Locate the cell with the specified text and output its (x, y) center coordinate. 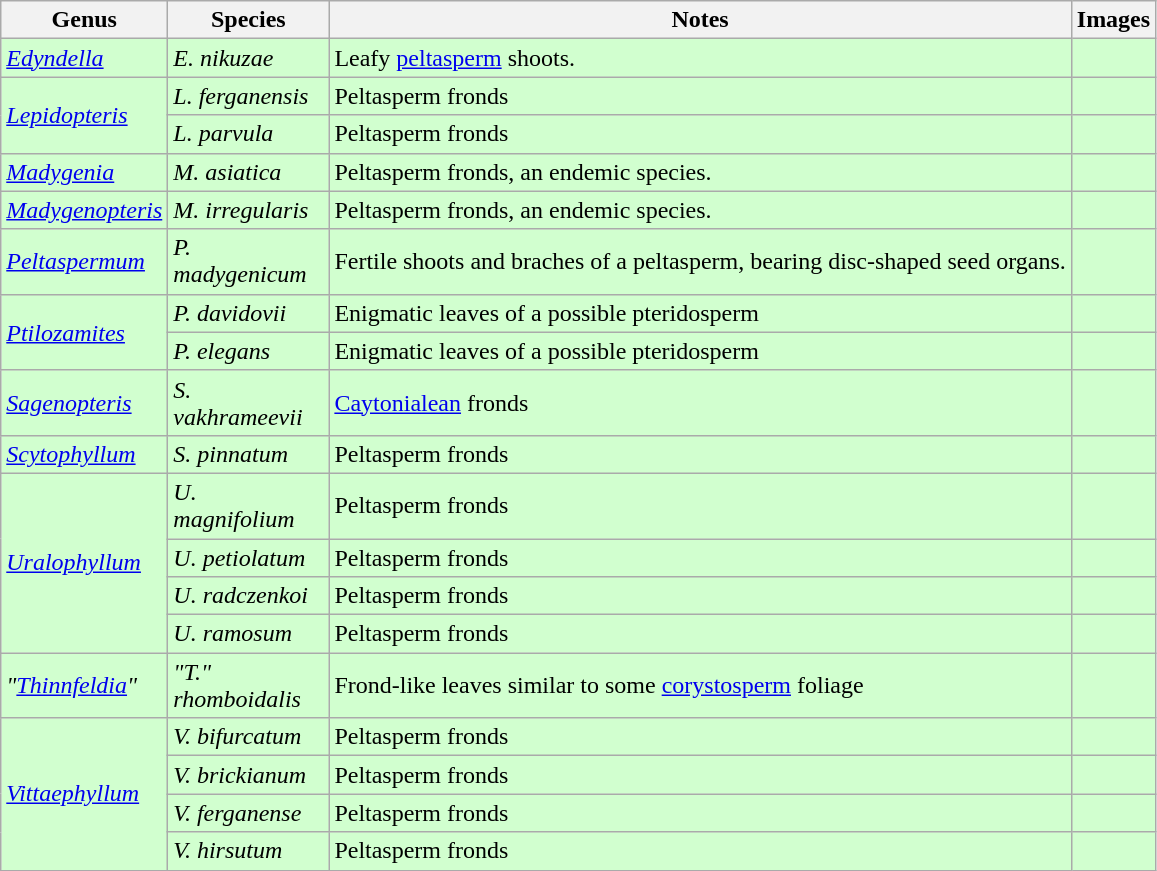
Notes (700, 20)
Lepidopteris (84, 115)
L. parvula (248, 134)
S. pinnatum (248, 454)
U. magnifolium (248, 506)
Genus (84, 20)
Vittaephyllum (84, 794)
Frond-like leaves similar to some corystosperm foliage (700, 686)
Images (1113, 20)
V. ferganense (248, 813)
"Thinnfeldia" (84, 686)
V. hirsutum (248, 851)
U. petiolatum (248, 557)
Madygenopteris (84, 210)
Fertile shoots and braches of a peltasperm, bearing disc-shaped seed organs. (700, 262)
Ptilozamites (84, 332)
Caytonialean fronds (700, 402)
Species (248, 20)
L. ferganensis (248, 96)
U. radczenkoi (248, 596)
V. brickianum (248, 775)
Edyndella (84, 58)
V. bifurcatum (248, 737)
P. davidovii (248, 313)
Scytophyllum (84, 454)
Leafy peltasperm shoots. (700, 58)
E. nikuzae (248, 58)
P. elegans (248, 351)
S. vakhrameevii (248, 402)
M. irregularis (248, 210)
Sagenopteris (84, 402)
M. asiatica (248, 172)
P. madygenicum (248, 262)
"T." rhomboidalis (248, 686)
U. ramosum (248, 634)
Peltaspermum (84, 262)
Madygenia (84, 172)
Uralophyllum (84, 562)
